Determine the (X, Y) coordinate at the center of the cell enclosing the given text.  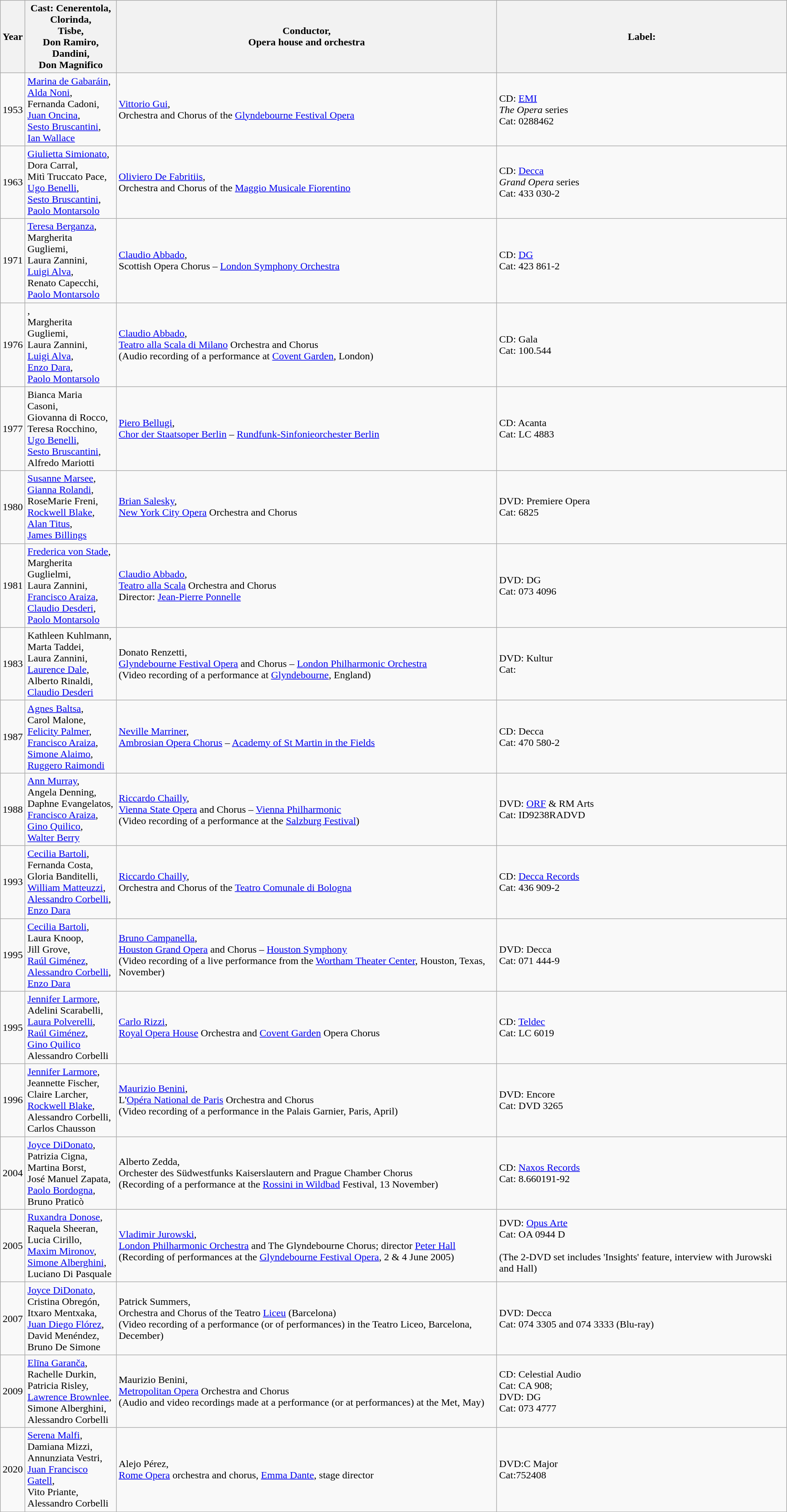
Riccardo Chailly,Orchestra and Chorus of the Teatro Comunale di Bologna (307, 882)
Piero Bellugi,Chor der Staatsoper Berlin – Rundfunk-Sinfonieorchester Berlin (307, 429)
1983 (13, 664)
Claudio Abbado,Teatro alla Scala di Milano Orchestra and Chorus(Audio recording of a performance at Covent Garden, London) (307, 345)
CD: GalaCat: 100.544 (642, 345)
Serena Malfi,Damiana Mizzi,Annunziata Vestri,Juan Francisco Gatell,Vito Priante,Alessandro Corbelli (71, 1470)
1981 (13, 585)
Brian Salesky,New York City Opera Orchestra and Chorus (307, 507)
,Margherita Gugliemi,Laura Zannini,Luigi Alva,Enzo Dara,Paolo Montarsolo (71, 345)
Donato Renzetti,Glyndebourne Festival Opera and Chorus – London Philharmonic Orchestra(Video recording of a performance at Glyndebourne, England) (307, 664)
Carlo Rizzi,Royal Opera House Orchestra and Covent Garden Opera Chorus (307, 1028)
2005 (13, 1246)
DVD: DeccaCat: 071 444-9 (642, 955)
Oliviero De Fabritiis,Orchestra and Chorus of the Maggio Musicale Fiorentino (307, 182)
Frederica von Stade,Margherita Guglielmi,Laura Zannini,Francisco Araiza,Claudio Desderi,Paolo Montarsolo (71, 585)
2020 (13, 1470)
Bianca Maria Casoni,Giovanna di Rocco,Teresa Rocchino,Ugo Benelli,Sesto Bruscantini,Alfredo Mariotti (71, 429)
Ruxandra Donose,Raquela Sheeran,Lucia Cirillo,Maxim Mironov,Simone Alberghini,Luciano Di Pasquale (71, 1246)
Teresa Berganza,Margherita Gugliemi,Laura Zannini,Luigi Alva,Renato Capecchi,Paolo Montarsolo (71, 261)
Jennifer Larmore,Adelini Scarabelli,Laura Polverelli,Raúl Giménez,Gino QuilicoAlessandro Corbelli (71, 1028)
DVD:C Major Cat:752408 (642, 1470)
Cecilia Bartoli,Laura Knoop,Jill Grove,Raúl Giménez,Alessandro Corbelli,Enzo Dara (71, 955)
DVD: Opus ArteCat: OA 0944 D (The 2-DVD set includes 'Insights' feature, interview with Jurowski and Hall) (642, 1246)
2009 (13, 1391)
Maurizio Benini,Metropolitan Opera Orchestra and Chorus(Audio and video recordings made at a performance (or at performances) at the Met, May) (307, 1391)
Kathleen Kuhlmann,Marta Taddei,Laura Zannini,Laurence Dale,Alberto Rinaldi,Claudio Desderi (71, 664)
1993 (13, 882)
DVD: KulturCat: (642, 664)
1977 (13, 429)
Label: (642, 37)
Susanne Marsee,Gianna Rolandi,RoseMarie Freni,Rockwell Blake,Alan Titus,James Billings (71, 507)
Year (13, 37)
1953 (13, 109)
Riccardo Chailly,Vienna State Opera and Chorus – Vienna Philharmonic(Video recording of a performance at the Salzburg Festival) (307, 809)
Giulietta Simionato,Dora Carral,Mitì Truccato Pace,Ugo Benelli,Sesto Bruscantini,Paolo Montarsolo (71, 182)
Cecilia Bartoli,Fernanda Costa,Gloria Banditelli,William Matteuzzi,Alessandro Corbelli,Enzo Dara (71, 882)
Cast: Cenerentola,Clorinda,Tisbe,Don Ramiro,Dandini, Don Magnifico (71, 37)
Conductor,Opera house and orchestra (307, 37)
Claudio Abbado,Scottish Opera Chorus – London Symphony Orchestra (307, 261)
Ann Murray,Angela Denning,Daphne Evangelatos,Francisco Araiza,Gino Quilico,Walter Berry (71, 809)
1963 (13, 182)
Maurizio Benini,L'Opéra National de Paris Orchestra and Chorus(Video recording of a performance in the Palais Garnier, Paris, April) (307, 1100)
1988 (13, 809)
CD: DeccaCat: 470 580-2 (642, 736)
2004 (13, 1173)
1971 (13, 261)
DVD: DeccaCat: 074 3305 and 074 3333 (Blu-ray) (642, 1319)
1996 (13, 1100)
1980 (13, 507)
2007 (13, 1319)
DVD: ORF & RM ArtsCat: ID9238RADVD (642, 809)
Claudio Abbado,Teatro alla Scala Orchestra and ChorusDirector: Jean-Pierre Ponnelle (307, 585)
CD: AcantaCat: LC 4883 (642, 429)
Joyce DiDonato,Cristina Obregón,Itxaro Mentxaka,Juan Diego Flórez,David Menéndez,Bruno De Simone (71, 1319)
CD: DGCat: 423 861-2 (642, 261)
1987 (13, 736)
DVD: DGCat: 073 4096 (642, 585)
CD: Naxos RecordsCat: 8.660191-92 (642, 1173)
DVD: Premiere OperaCat: 6825 (642, 507)
Marina de Gabaráin,Alda Noni,Fernanda Cadoni,Juan Oncina,Sesto Bruscantini,Ian Wallace (71, 109)
Alejo Pérez,Rome Opera orchestra and chorus, Emma Dante, stage director (307, 1470)
Jennifer Larmore,Jeannette Fischer,Claire Larcher,Rockwell Blake,Alessandro Corbelli,Carlos Chausson (71, 1100)
Vittorio Gui,Orchestra and Chorus of the Glyndebourne Festival Opera (307, 109)
CD: Decca RecordsCat: 436 909-2 (642, 882)
CD: DeccaGrand Opera seriesCat: 433 030-2 (642, 182)
DVD: EncoreCat: DVD 3265 (642, 1100)
CD: TeldecCat: LC 6019 (642, 1028)
Neville Marriner,Ambrosian Opera Chorus – Academy of St Martin in the Fields (307, 736)
CD: Celestial AudioCat: CA 908;DVD: DGCat: 073 4777 (642, 1391)
Agnes Baltsa,Carol Malone,Felicity Palmer,Francisco Araiza,Simone Alaimo,Ruggero Raimondi (71, 736)
CD: EMIThe Opera seriesCat: 0288462 (642, 109)
1976 (13, 345)
Joyce DiDonato,Patrizia Cigna,Martina Borst,José Manuel Zapata,Paolo Bordogna,Bruno Praticò (71, 1173)
Elīna Garanča,Rachelle Durkin,Patricia Risley,Lawrence Brownlee,Simone Alberghini,Alessandro Corbelli (71, 1391)
